For the text-containing cell, return its midpoint in (x, y) coordinate format. 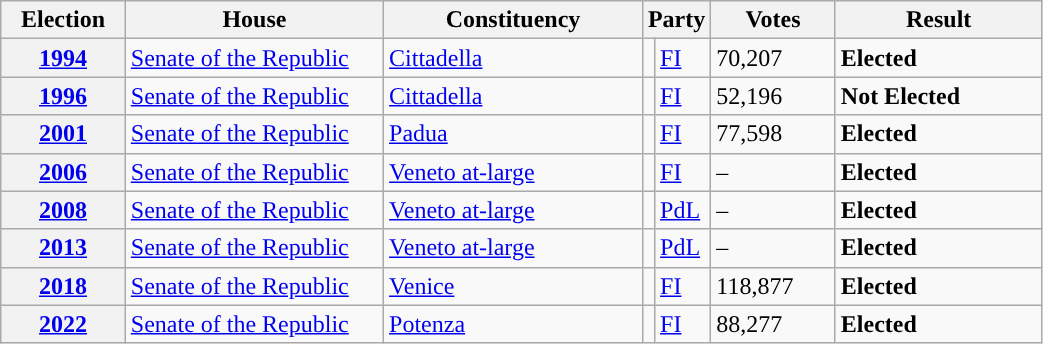
77,598 (773, 134)
Party (676, 20)
70,207 (773, 58)
118,877 (773, 286)
Constituency (514, 20)
Not Elected (938, 96)
2022 (64, 324)
2001 (64, 134)
Result (938, 20)
Venice (514, 286)
2008 (64, 210)
2013 (64, 248)
2018 (64, 286)
House (254, 20)
Padua (514, 134)
Potenza (514, 324)
2006 (64, 172)
1996 (64, 96)
52,196 (773, 96)
Election (64, 20)
1994 (64, 58)
Votes (773, 20)
88,277 (773, 324)
